Search for the cell housing the specified text and yield its (X, Y) center coordinate. 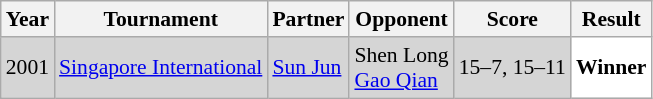
15–7, 15–11 (512, 68)
Year (28, 19)
Score (512, 19)
Shen Long Gao Qian (401, 68)
Opponent (401, 19)
Singapore International (160, 68)
Result (612, 19)
Tournament (160, 19)
Partner (308, 19)
Sun Jun (308, 68)
2001 (28, 68)
Winner (612, 68)
